Extract the (x, y) coordinate from the center of the cell holding the provided text.  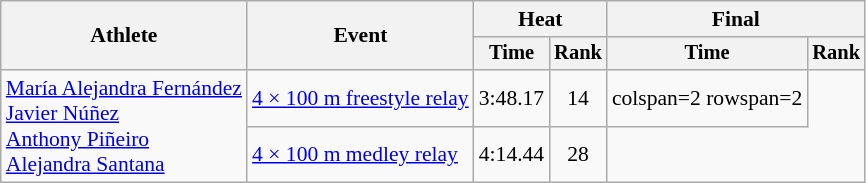
colspan=2 rowspan=2 (708, 98)
Event (360, 36)
4 × 100 m freestyle relay (360, 98)
4:14.44 (512, 155)
Final (736, 19)
Heat (540, 19)
4 × 100 m medley relay (360, 155)
14 (578, 98)
María Alejandra FernándezJavier NúñezAnthony PiñeiroAlejandra Santana (124, 126)
3:48.17 (512, 98)
28 (578, 155)
Athlete (124, 36)
